For the text-containing cell, return its midpoint in [X, Y] coordinate format. 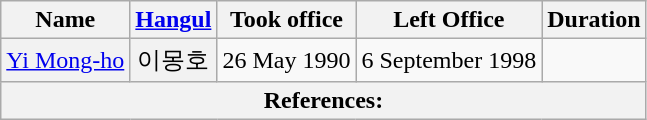
Hangul [174, 20]
Duration [594, 20]
6 September 1998 [449, 60]
26 May 1990 [286, 60]
Left Office [449, 20]
Yi Mong-ho [66, 60]
Took office [286, 20]
Name [66, 20]
References: [324, 100]
이몽호 [174, 60]
